Capture the cell that displays the provided text and extract its [x, y] central coordinate. 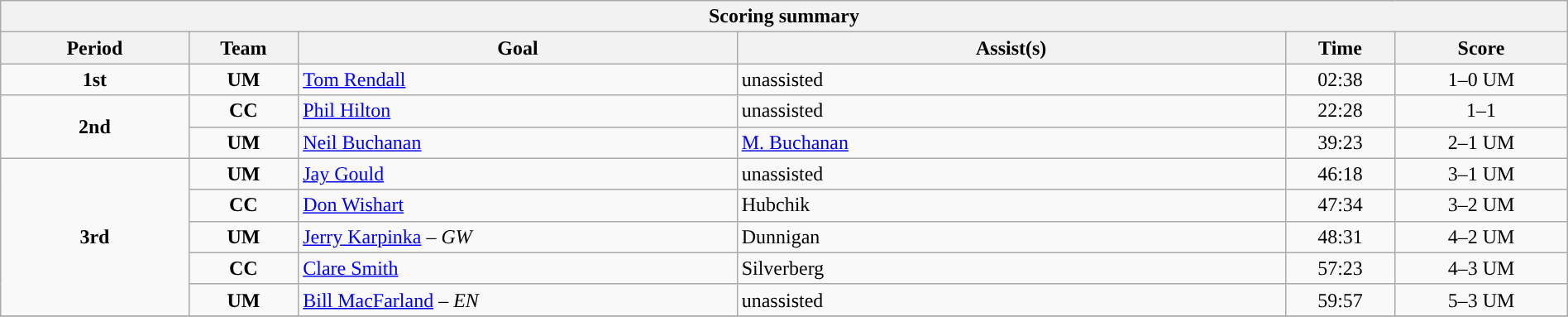
Jay Gould [518, 174]
48:31 [1340, 237]
Hubchik [1011, 205]
Assist(s) [1011, 48]
Scoring summary [784, 17]
1–1 [1481, 111]
3–1 UM [1481, 174]
1st [94, 79]
2–1 UM [1481, 142]
5–3 UM [1481, 300]
Dunnigan [1011, 237]
Team [243, 48]
57:23 [1340, 268]
Clare Smith [518, 268]
39:23 [1340, 142]
1–0 UM [1481, 79]
4–2 UM [1481, 237]
Silverberg [1011, 268]
46:18 [1340, 174]
M. Buchanan [1011, 142]
Score [1481, 48]
Tom Rendall [518, 79]
Jerry Karpinka – GW [518, 237]
2nd [94, 127]
Neil Buchanan [518, 142]
3–2 UM [1481, 205]
47:34 [1340, 205]
Phil Hilton [518, 111]
4–3 UM [1481, 268]
3rd [94, 237]
Bill MacFarland – EN [518, 300]
Goal [518, 48]
02:38 [1340, 79]
Don Wishart [518, 205]
59:57 [1340, 300]
22:28 [1340, 111]
Time [1340, 48]
Period [94, 48]
